From the cell containing the given text, extract its center point as (X, Y) coordinate. 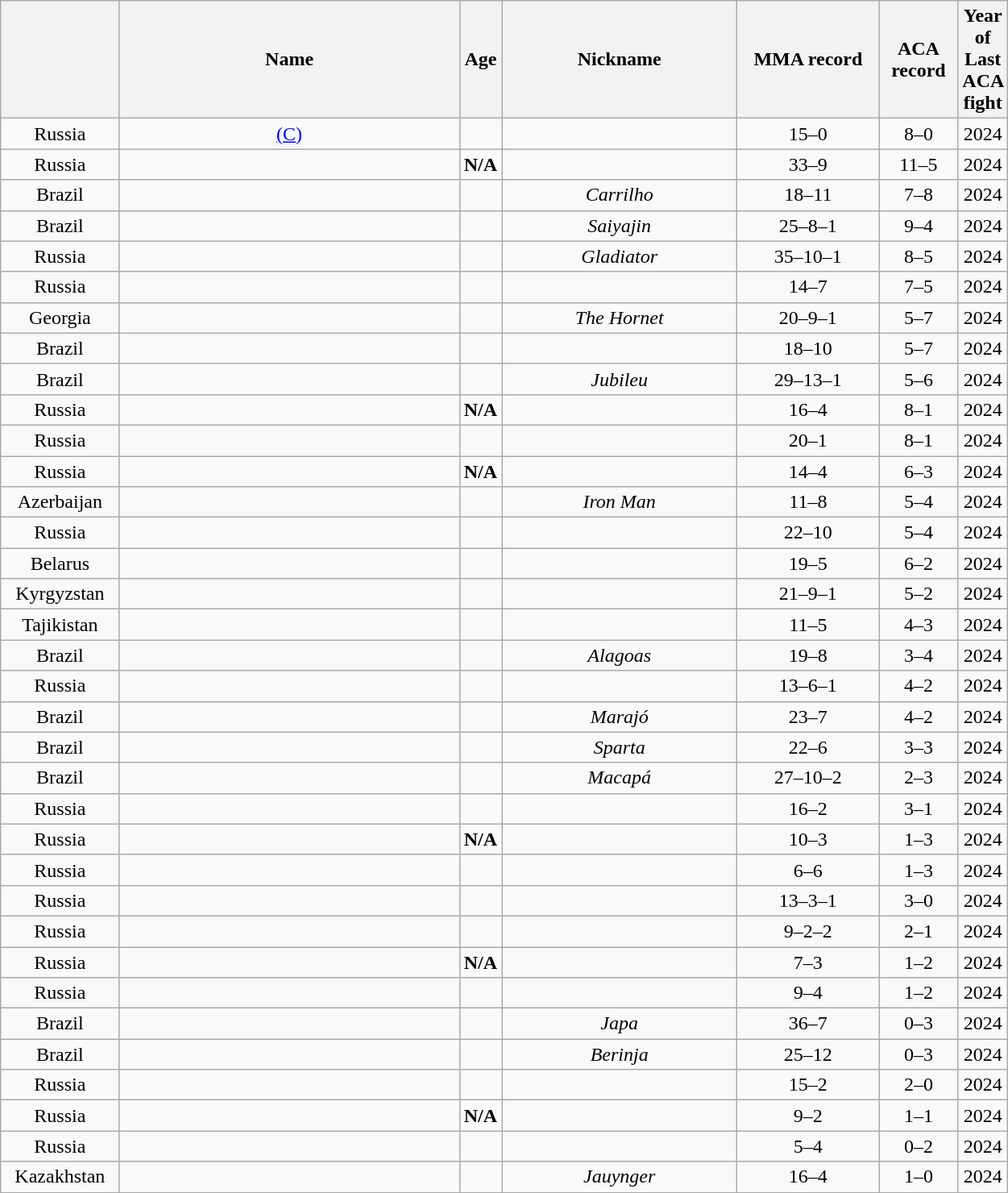
14–7 (808, 287)
3–0 (919, 900)
5–6 (919, 379)
Berinja (620, 1054)
15–2 (808, 1085)
The Hornet (620, 318)
Japa (620, 1024)
Georgia (60, 318)
Gladiator (620, 256)
13–3–1 (808, 900)
10–3 (808, 839)
27–10–2 (808, 778)
6–6 (808, 870)
3–4 (919, 655)
13–6–1 (808, 686)
9–2–2 (808, 931)
18–10 (808, 348)
4–3 (919, 625)
2–3 (919, 778)
Iron Man (620, 502)
Kyrgyzstan (60, 594)
25–8–1 (808, 226)
2–1 (919, 931)
6–2 (919, 563)
20–9–1 (808, 318)
ACA record (919, 60)
1–1 (919, 1116)
33–9 (808, 164)
Name (289, 60)
36–7 (808, 1024)
Tajikistan (60, 625)
29–13–1 (808, 379)
Saiyajin (620, 226)
25–12 (808, 1054)
20–1 (808, 440)
18–11 (808, 195)
7–5 (919, 287)
Azerbaijan (60, 502)
11–8 (808, 502)
Alagoas (620, 655)
22–6 (808, 747)
19–5 (808, 563)
5–2 (919, 594)
22–10 (808, 533)
3–1 (919, 808)
Jubileu (620, 379)
16–2 (808, 808)
9–2 (808, 1116)
Carrilho (620, 195)
21–9–1 (808, 594)
Macapá (620, 778)
0–2 (919, 1146)
7–8 (919, 195)
35–10–1 (808, 256)
Jauynger (620, 1177)
Age (480, 60)
19–8 (808, 655)
8–0 (919, 134)
Nickname (620, 60)
6–3 (919, 472)
3–3 (919, 747)
Sparta (620, 747)
Kazakhstan (60, 1177)
2–0 (919, 1085)
7–3 (808, 962)
Marajó (620, 717)
Year of Last ACA fight (983, 60)
14–4 (808, 472)
(C) (289, 134)
23–7 (808, 717)
Belarus (60, 563)
1–0 (919, 1177)
MMA record (808, 60)
15–0 (808, 134)
8–5 (919, 256)
